Search for the cell housing the specified text and yield its [X, Y] center coordinate. 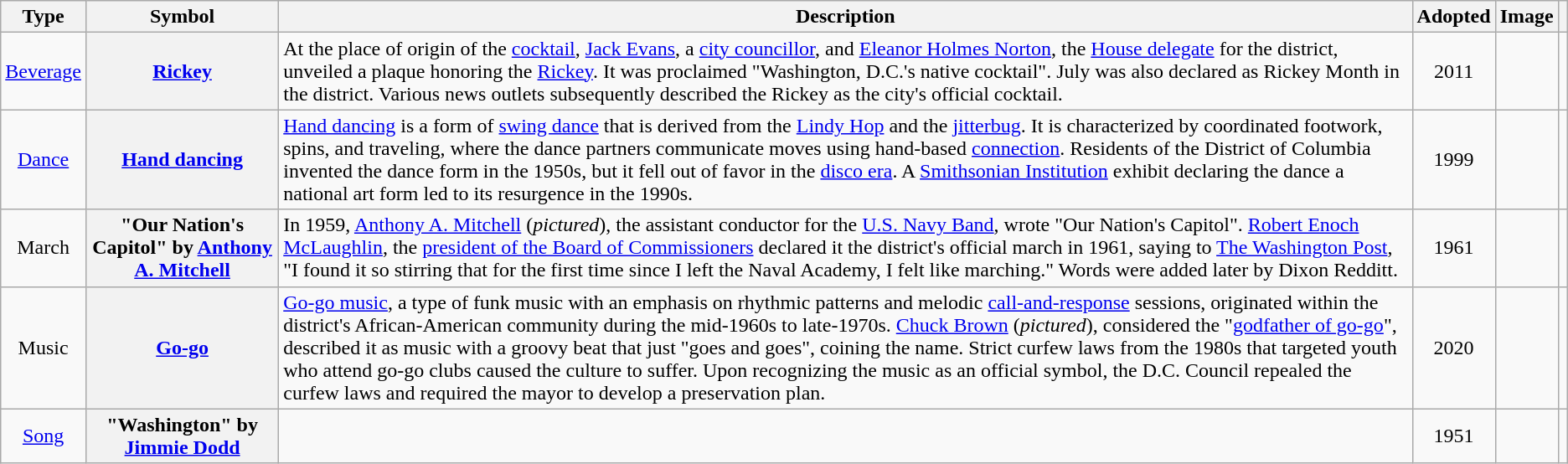
Music [44, 348]
1961 [1454, 248]
1951 [1454, 436]
1999 [1454, 159]
2011 [1454, 71]
Type [44, 17]
"Washington" by Jimmie Dodd [182, 436]
Rickey [182, 71]
Symbol [182, 17]
"Our Nation's Capitol" by Anthony A. Mitchell [182, 248]
Image [1526, 17]
Description [846, 17]
Hand dancing [182, 159]
March [44, 248]
Go-go [182, 348]
2020 [1454, 348]
Dance [44, 159]
Song [44, 436]
Adopted [1454, 17]
Beverage [44, 71]
